Detect which cell encompasses the target text, then output its (X, Y) center coordinate. 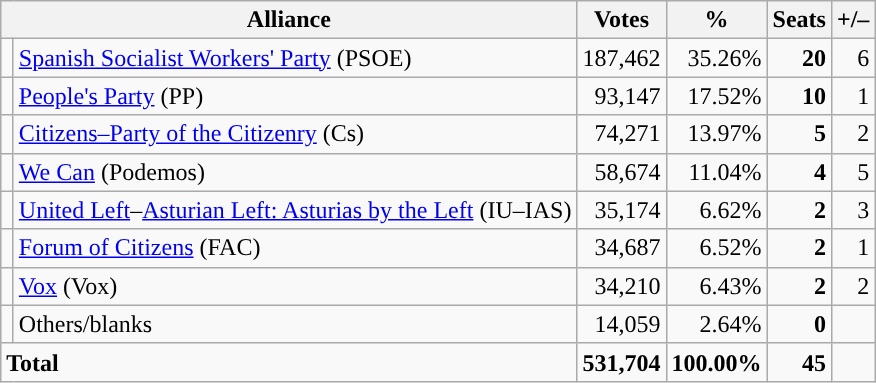
10 (799, 96)
6.62% (716, 210)
We Can (Podemos) (295, 172)
Seats (799, 20)
Votes (622, 20)
Others/blanks (295, 324)
% (716, 20)
Forum of Citizens (FAC) (295, 248)
4 (799, 172)
13.97% (716, 134)
Citizens–Party of the Citizenry (Cs) (295, 134)
187,462 (622, 58)
93,147 (622, 96)
20 (799, 58)
People's Party (PP) (295, 96)
Spanish Socialist Workers' Party (PSOE) (295, 58)
35,174 (622, 210)
3 (852, 210)
17.52% (716, 96)
0 (799, 324)
6.43% (716, 286)
6 (852, 58)
45 (799, 362)
14,059 (622, 324)
6.52% (716, 248)
+/– (852, 20)
Alliance (289, 20)
531,704 (622, 362)
Vox (Vox) (295, 286)
100.00% (716, 362)
34,687 (622, 248)
34,210 (622, 286)
11.04% (716, 172)
2.64% (716, 324)
Total (289, 362)
58,674 (622, 172)
United Left–Asturian Left: Asturias by the Left (IU–IAS) (295, 210)
35.26% (716, 58)
74,271 (622, 134)
